Capture the cell that displays the provided text and extract its (X, Y) central coordinate. 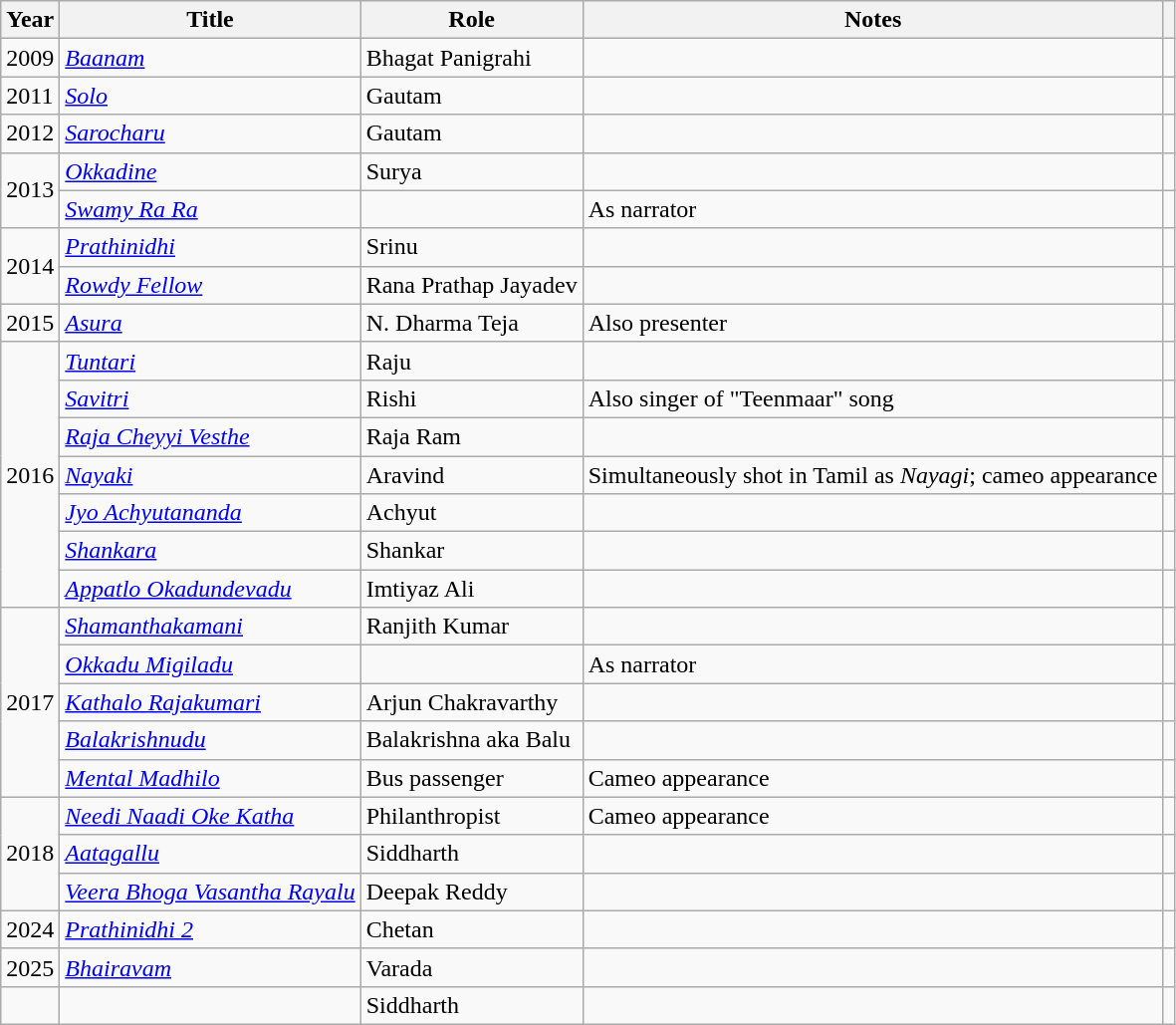
2018 (30, 854)
Needi Naadi Oke Katha (210, 816)
Rowdy Fellow (210, 285)
Prathinidhi 2 (210, 929)
Nayaki (210, 475)
Balakrishna aka Balu (472, 740)
Role (472, 20)
Shamanthakamani (210, 627)
2017 (30, 702)
N. Dharma Teja (472, 323)
Mental Madhilo (210, 778)
Tuntari (210, 361)
Chetan (472, 929)
Surya (472, 171)
Bhagat Panigrahi (472, 58)
Prathinidhi (210, 247)
Baanam (210, 58)
Aravind (472, 475)
Imtiyaz Ali (472, 589)
Okkadu Migiladu (210, 664)
Shankara (210, 551)
Achyut (472, 513)
Okkadine (210, 171)
Veera Bhoga Vasantha Rayalu (210, 892)
Rishi (472, 398)
Solo (210, 96)
Aatagallu (210, 854)
Bus passenger (472, 778)
Deepak Reddy (472, 892)
Ranjith Kumar (472, 627)
Appatlo Okadundevadu (210, 589)
Also presenter (872, 323)
Asura (210, 323)
Bhairavam (210, 967)
Rana Prathap Jayadev (472, 285)
Shankar (472, 551)
2013 (30, 190)
Jyo Achyutananda (210, 513)
2009 (30, 58)
Raja Ram (472, 436)
Swamy Ra Ra (210, 209)
2012 (30, 133)
Srinu (472, 247)
Kathalo Rajakumari (210, 702)
Balakrishnudu (210, 740)
2025 (30, 967)
Sarocharu (210, 133)
2011 (30, 96)
Arjun Chakravarthy (472, 702)
Savitri (210, 398)
2014 (30, 266)
Simultaneously shot in Tamil as Nayagi; cameo appearance (872, 475)
Title (210, 20)
2015 (30, 323)
Raja Cheyyi Vesthe (210, 436)
Year (30, 20)
2024 (30, 929)
Varada (472, 967)
Raju (472, 361)
Also singer of "Teenmaar" song (872, 398)
Philanthropist (472, 816)
2016 (30, 474)
Notes (872, 20)
